Identify which cell holds the provided text, then report its (X, Y) central coordinate. 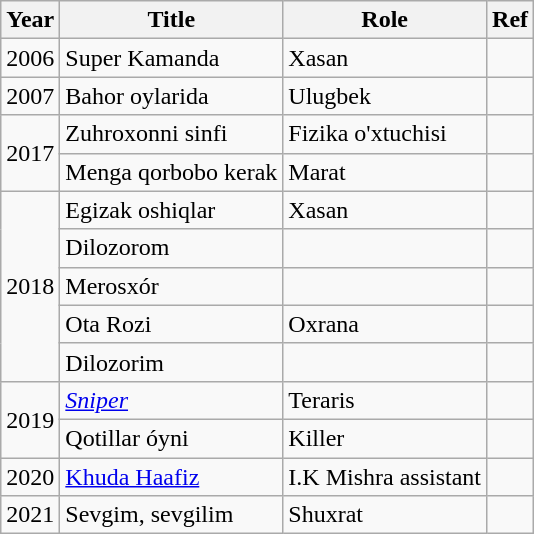
Fizika o'xtuchisi (385, 134)
Marat (385, 172)
Dilozorom (172, 248)
2006 (30, 58)
Sevgim, sevgilim (172, 515)
Menga qorbobo kerak (172, 172)
Egizak oshiqlar (172, 210)
Bahor oylarida (172, 96)
Ref (510, 20)
Zuhroxonni sinfi (172, 134)
2019 (30, 419)
Qotillar óyni (172, 438)
2018 (30, 286)
Role (385, 20)
Super Kamanda (172, 58)
2007 (30, 96)
Year (30, 20)
Khuda Haafiz (172, 477)
Killer (385, 438)
Ota Rozi (172, 324)
Merosxór (172, 286)
2020 (30, 477)
2017 (30, 153)
Dilozorim (172, 362)
Oxrana (385, 324)
Sniper (172, 400)
Ulugbek (385, 96)
Title (172, 20)
I.K Mishra assistant (385, 477)
Shuxrat (385, 515)
Teraris (385, 400)
2021 (30, 515)
